For the text-containing cell, return its midpoint in (x, y) coordinate format. 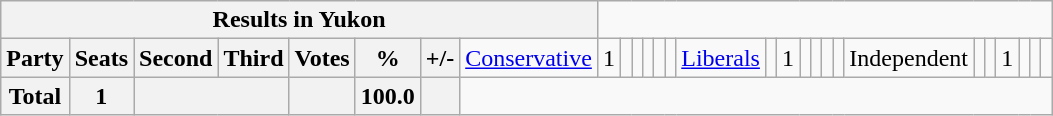
% (388, 58)
Total (35, 96)
Seats (101, 58)
Second (176, 58)
Third (254, 58)
Liberals (721, 58)
Results in Yukon (300, 20)
+/- (440, 58)
Independent (909, 58)
Party (35, 58)
100.0 (388, 96)
Conservative (529, 58)
Votes (322, 58)
